Detect which cell encompasses the target text, then output its [x, y] center coordinate. 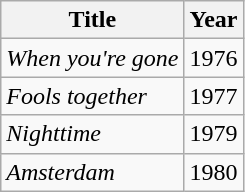
Nighttime [92, 134]
1977 [214, 96]
Title [92, 20]
Year [214, 20]
Amsterdam [92, 172]
1980 [214, 172]
Fools together [92, 96]
When you're gone [92, 58]
1979 [214, 134]
1976 [214, 58]
